Pinpoint the cell where the given text exists, returning its [x, y] midpoint coordinate. 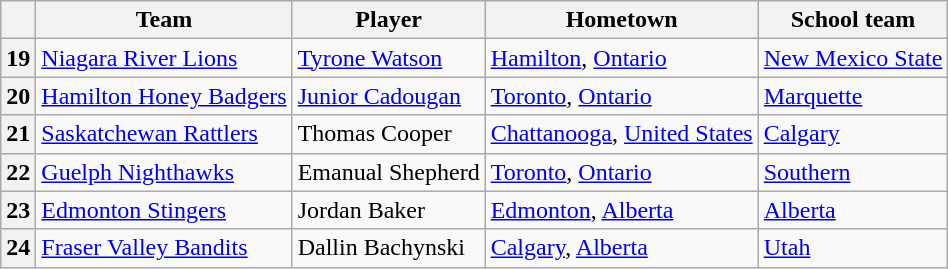
Marquette [853, 96]
Utah [853, 248]
Edmonton Stingers [164, 210]
Junior Cadougan [388, 96]
21 [18, 134]
Hometown [622, 20]
Guelph Nighthawks [164, 172]
22 [18, 172]
Emanual Shepherd [388, 172]
Calgary [853, 134]
Alberta [853, 210]
Fraser Valley Bandits [164, 248]
Edmonton, Alberta [622, 210]
Thomas Cooper [388, 134]
Team [164, 20]
Player [388, 20]
19 [18, 58]
24 [18, 248]
20 [18, 96]
Chattanooga, United States [622, 134]
23 [18, 210]
Niagara River Lions [164, 58]
Hamilton Honey Badgers [164, 96]
Calgary, Alberta [622, 248]
Southern [853, 172]
Tyrone Watson [388, 58]
Hamilton, Ontario [622, 58]
School team [853, 20]
Saskatchewan Rattlers [164, 134]
New Mexico State [853, 58]
Dallin Bachynski [388, 248]
Jordan Baker [388, 210]
